Output the [X, Y] coordinate of the center of the cell containing the given text.  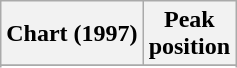
Chart (1997) [72, 34]
Peakposition [189, 34]
